Capture the cell that displays the provided text and extract its (x, y) central coordinate. 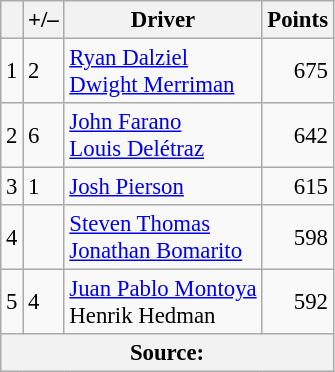
Steven Thomas Jonathan Bomarito (163, 238)
Points (298, 20)
+/– (44, 20)
642 (298, 136)
592 (298, 302)
Juan Pablo Montoya Henrik Hedman (163, 302)
675 (298, 72)
6 (44, 136)
598 (298, 238)
John Farano Louis Delétraz (163, 136)
615 (298, 187)
3 (12, 187)
Ryan Dalziel Dwight Merriman (163, 72)
Driver (163, 20)
Source: (168, 353)
Josh Pierson (163, 187)
5 (12, 302)
